Locate the cell with the specified text and output its [x, y] center coordinate. 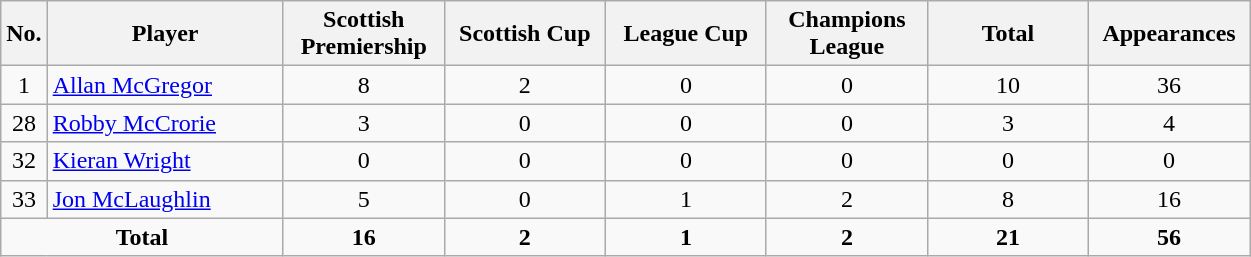
10 [1008, 85]
Kieran Wright [165, 161]
Champions League [846, 34]
League Cup [686, 34]
Robby McCrorie [165, 123]
Allan McGregor [165, 85]
Player [165, 34]
33 [24, 199]
5 [364, 199]
28 [24, 123]
32 [24, 161]
36 [1170, 85]
21 [1008, 237]
Scottish Premiership [364, 34]
No. [24, 34]
56 [1170, 237]
Jon McLaughlin [165, 199]
4 [1170, 123]
Appearances [1170, 34]
Scottish Cup [524, 34]
